For the text-containing cell, return its midpoint in [X, Y] coordinate format. 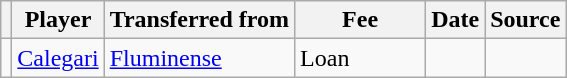
Date [456, 20]
Fee [360, 20]
Transferred from [199, 20]
Player [58, 20]
Fluminense [199, 58]
Calegari [58, 58]
Source [526, 20]
Loan [360, 58]
